Find where the given text appears and provide that cell's center as [x, y] coordinate. 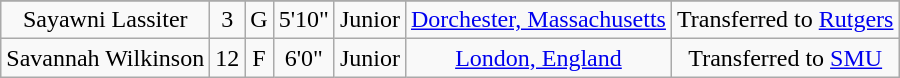
London, England [538, 58]
Transferred to Rutgers [784, 20]
3 [228, 20]
6'0" [304, 58]
5'10" [304, 20]
12 [228, 58]
Savannah Wilkinson [106, 58]
G [259, 20]
Sayawni Lassiter [106, 20]
Transferred to SMU [784, 58]
F [259, 58]
Dorchester, Massachusetts [538, 20]
